Return the [x, y] coordinate for the center point of the cell that contains the specified text.  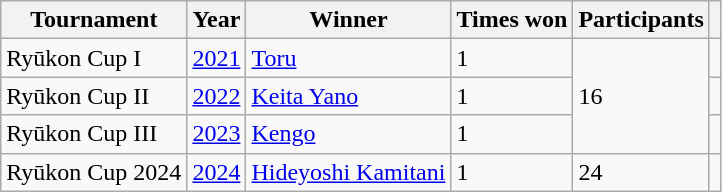
Ryūkon Cup III [94, 134]
Year [216, 20]
24 [641, 172]
16 [641, 96]
Toru [348, 58]
Keita Yano [348, 96]
2021 [216, 58]
Participants [641, 20]
Hideyoshi Kamitani [348, 172]
2024 [216, 172]
Ryūkon Cup II [94, 96]
Ryūkon Cup 2024 [94, 172]
2022 [216, 96]
Ryūkon Cup I [94, 58]
Times won [512, 20]
Kengo [348, 134]
Winner [348, 20]
2023 [216, 134]
Tournament [94, 20]
